Locate the cell with the specified text and output its (X, Y) center coordinate. 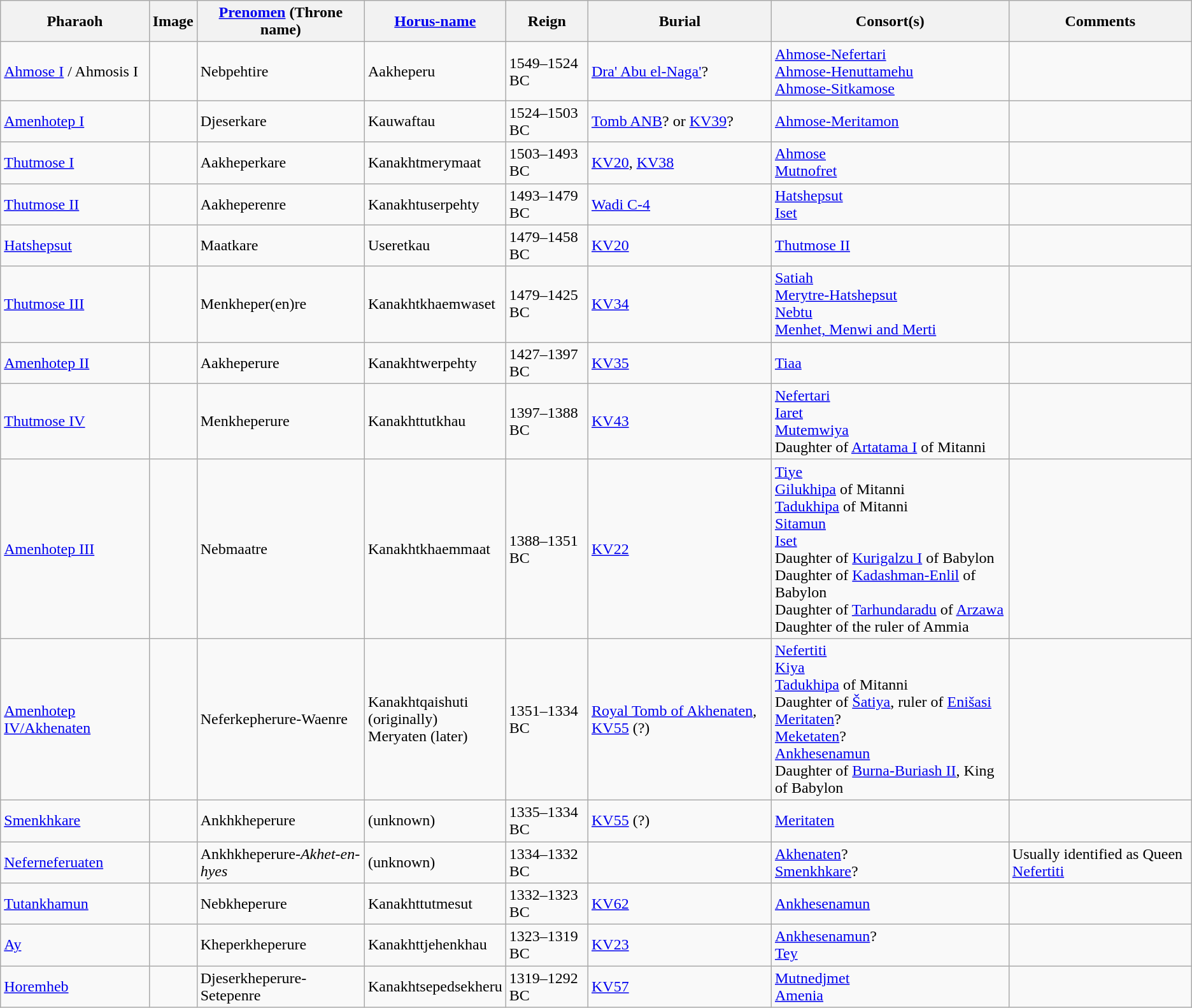
Nebmaatre (280, 549)
Amenhotep IV/Akhenaten (75, 719)
Nebkheperure (280, 904)
Tomb ANB? or KV39? (679, 121)
Kanakhtkhaemwaset (436, 304)
Thutmose I (75, 163)
Aakheperu (436, 71)
Akhenaten? Smenkhkare? (890, 862)
1524–1503 BC (546, 121)
1493–1479 BC (546, 204)
Ahmose-Meritamon (890, 121)
1334–1332 BC (546, 862)
KV23 (679, 945)
Thutmose III (75, 304)
Ankhesenamun? Tey (890, 945)
Image (173, 22)
Tiaa (890, 363)
Royal Tomb of Akhenaten, KV55 (?) (679, 719)
KV35 (679, 363)
Ankhkheperure (280, 820)
Menkheperure (280, 422)
Nefertari Iaret Mutemwiya Daughter of Artatama I of Mitanni (890, 422)
Reign (546, 22)
Horemheb (75, 987)
1323–1319 BC (546, 945)
Kheperkheperure (280, 945)
Kanakhtqaishuti (originally)Meryaten (later) (436, 719)
Ankhkheperure-Akhet-en-hyes (280, 862)
Useretkau (436, 246)
Pharaoh (75, 22)
Satiah Merytre-Hatshepsut Nebtu Menhet, Menwi and Merti (890, 304)
KV43 (679, 422)
1479–1425 BC (546, 304)
Tutankhamun (75, 904)
1479–1458 BC (546, 246)
1319–1292 BC (546, 987)
Meritaten (890, 820)
KV55 (?) (679, 820)
Kanakhtwerpehty (436, 363)
Burial (679, 22)
Djeserkare (280, 121)
1332–1323 BC (546, 904)
Mutnedjmet Amenia (890, 987)
Aakheperure (280, 363)
1549–1524 BC (546, 71)
Aakheperenre (280, 204)
Thutmose IV (75, 422)
KV57 (679, 987)
Aakheperkare (280, 163)
KV20 (679, 246)
Kanakhtkhaemmaat (436, 549)
Nebpehtire (280, 71)
Kanakhtsepedsekheru (436, 987)
1388–1351 BC (546, 549)
Ay (75, 945)
1427–1397 BC (546, 363)
Hatshepsut (75, 246)
KV34 (679, 304)
KV20, KV38 (679, 163)
Ahmose Mutnofret (890, 163)
Kanakhtuserpehty (436, 204)
Kanakhttutmesut (436, 904)
Prenomen (Throne name) (280, 22)
Kanakhttutkhau (436, 422)
1335–1334 BC (546, 820)
Djeserkheperure-Setepenre (280, 987)
KV62 (679, 904)
Usually identified as Queen Nefertiti (1100, 862)
1503–1493 BC (546, 163)
Ahmose-Nefertari Ahmose-Henuttamehu Ahmose-Sitkamose (890, 71)
Maatkare (280, 246)
Ahmose I / Ahmosis I (75, 71)
Neferneferuaten (75, 862)
Consort(s) (890, 22)
Dra' Abu el-Naga'? (679, 71)
Kauwaftau (436, 121)
Wadi C-4 (679, 204)
Amenhotep II (75, 363)
Menkheper(en)re (280, 304)
1397–1388 BC (546, 422)
Smenkhkare (75, 820)
Kanakhttjehenkhau (436, 945)
Amenhotep III (75, 549)
Neferkepherure-Waenre (280, 719)
Horus-name (436, 22)
Hatshepsut Iset (890, 204)
Comments (1100, 22)
KV22 (679, 549)
Kanakhtmerymaat (436, 163)
1351–1334 BC (546, 719)
Ankhesenamun (890, 904)
Amenhotep I (75, 121)
